Locate the cell with the specified text and output its [X, Y] center coordinate. 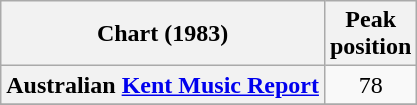
Peakposition [370, 34]
Chart (1983) [163, 34]
Australian Kent Music Report [163, 85]
78 [370, 85]
